Locate the cell with the specified text and output its [X, Y] center coordinate. 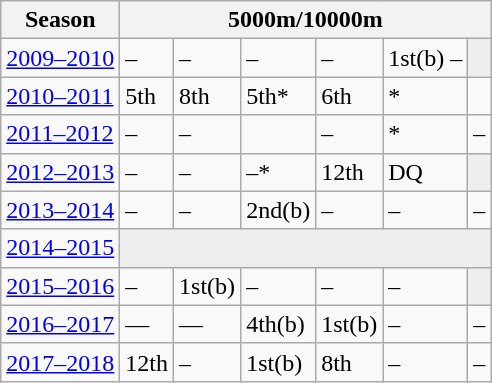
2014–2015 [60, 248]
1st(b) – [426, 58]
Season [60, 20]
5th [147, 96]
2016–2017 [60, 324]
6th [350, 96]
2013–2014 [60, 210]
DQ [426, 172]
5th* [278, 96]
2015–2016 [60, 286]
2012–2013 [60, 172]
2nd(b) [278, 210]
2017–2018 [60, 362]
–* [278, 172]
2010–2011 [60, 96]
2011–2012 [60, 134]
2009–2010 [60, 58]
4th(b) [278, 324]
5000m/10000m [306, 20]
